Locate the cell with the specified text and output its [x, y] center coordinate. 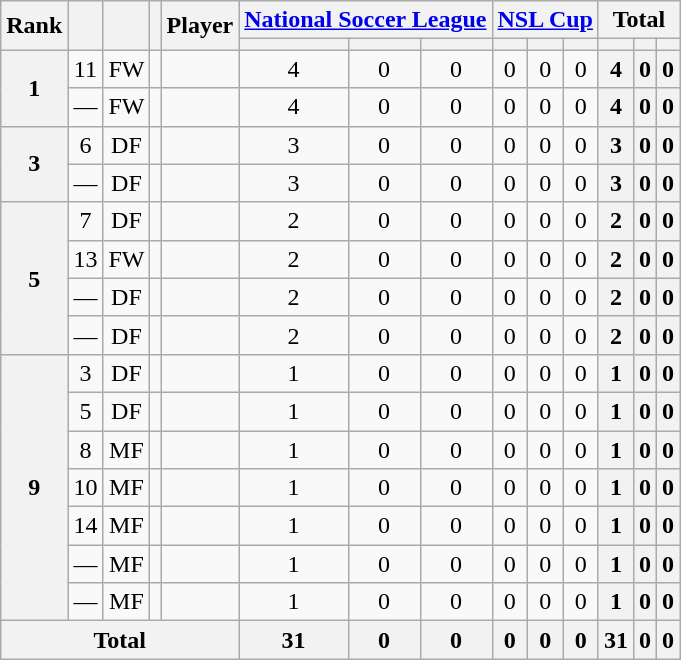
11 [86, 69]
Rank [34, 26]
14 [86, 526]
8 [86, 449]
13 [86, 259]
6 [86, 145]
7 [86, 221]
Player [200, 26]
National Soccer League [366, 20]
10 [86, 488]
9 [34, 487]
NSL Cup [545, 20]
